Extract the (x, y) coordinate from the center of the cell holding the provided text.  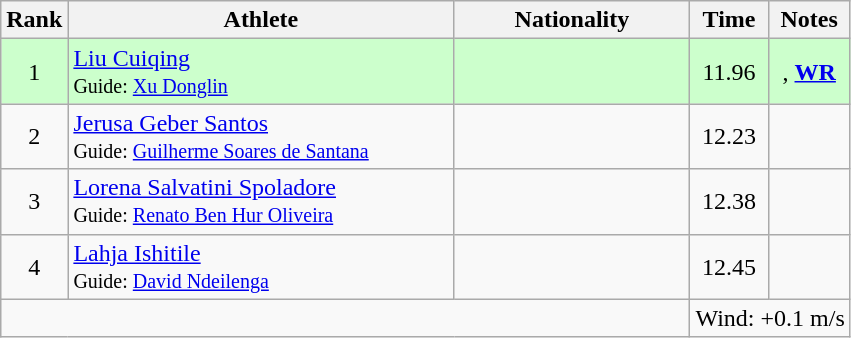
11.96 (729, 72)
1 (34, 72)
Jerusa Geber SantosGuide: Guilherme Soares de Santana (261, 136)
4 (34, 266)
12.45 (729, 266)
12.23 (729, 136)
Lorena Salvatini SpoladoreGuide: Renato Ben Hur Oliveira (261, 202)
2 (34, 136)
Lahja Ishitile Guide: David Ndeilenga (261, 266)
Athlete (261, 20)
12.38 (729, 202)
, WR (809, 72)
Liu CuiqingGuide: Xu Donglin (261, 72)
Wind: +0.1 m/s (770, 318)
Nationality (572, 20)
Time (729, 20)
3 (34, 202)
Notes (809, 20)
Rank (34, 20)
